From the cell containing the given text, extract its center point as [x, y] coordinate. 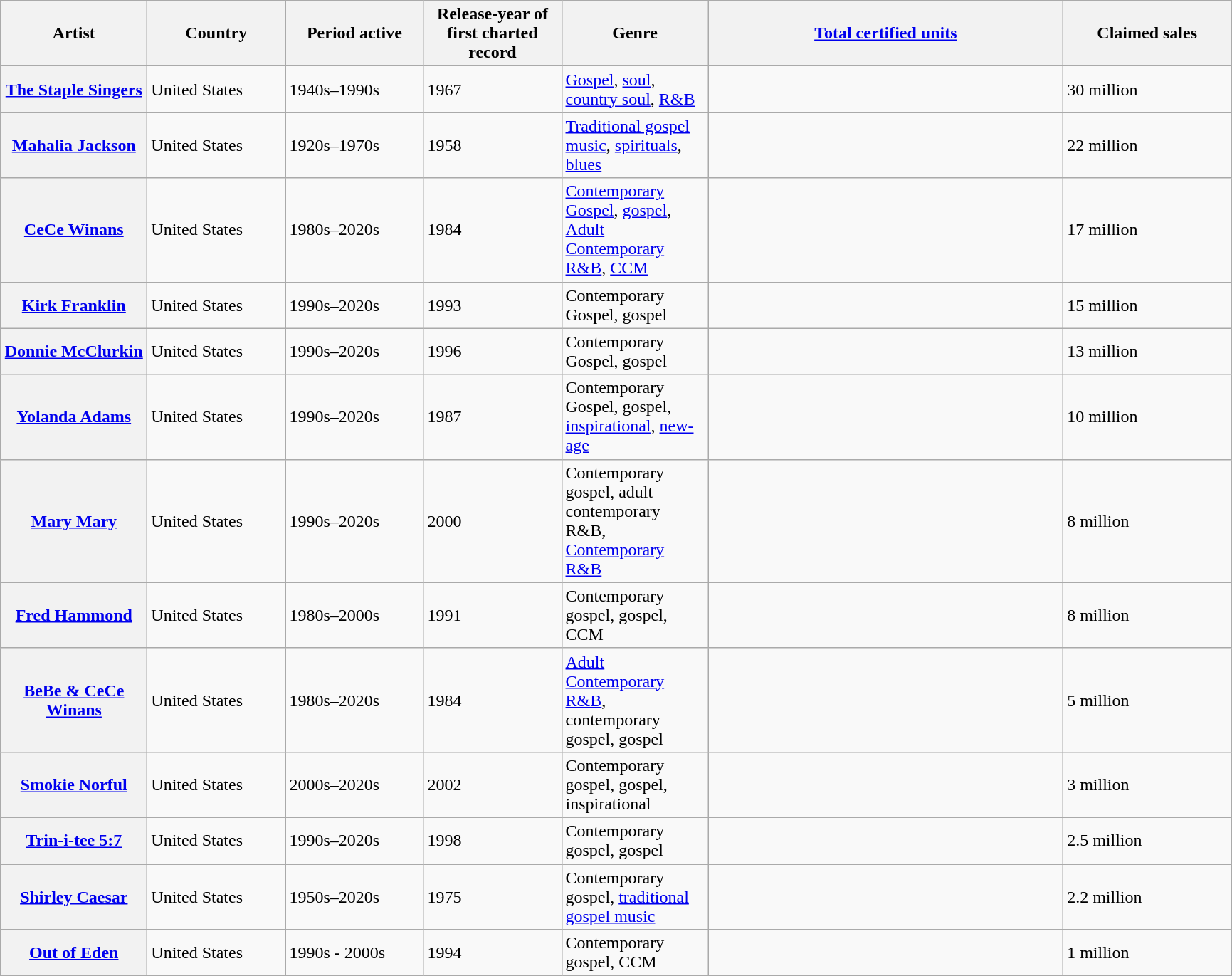
Contemporary gospel, gospel [635, 840]
1991 [493, 615]
Yolanda Adams [74, 417]
1950s–2020s [354, 897]
Artist [74, 33]
Traditional gospel music, spirituals, blues [635, 145]
Contemporary gospel, gospel, CCM [635, 615]
1996 [493, 352]
1994 [493, 953]
10 million [1147, 417]
Smokie Norful [74, 785]
Mary Mary [74, 521]
13 million [1147, 352]
2000 [493, 521]
Out of Eden [74, 953]
Contemporary gospel, gospel, inspirational [635, 785]
1 million [1147, 953]
Kirk Franklin [74, 305]
1987 [493, 417]
1993 [493, 305]
1967 [493, 90]
Adult Contemporary R&B, contemporary gospel, gospel [635, 700]
Claimed sales [1147, 33]
3 million [1147, 785]
Release-year of first charted record [493, 33]
1975 [493, 897]
Contemporary gospel, traditional gospel music [635, 897]
Donnie McClurkin [74, 352]
Contemporary Gospel, gospel, Adult Contemporary R&B, CCM [635, 230]
Shirley Caesar [74, 897]
2002 [493, 785]
17 million [1147, 230]
Contemporary gospel, CCM [635, 953]
Contemporary Gospel, gospel, inspirational, new-age [635, 417]
1940s–1990s [354, 90]
BeBe & CeCe Winans [74, 700]
2.2 million [1147, 897]
2000s–2020s [354, 785]
Fred Hammond [74, 615]
15 million [1147, 305]
Genre [635, 33]
Gospel, soul, country soul, R&B [635, 90]
2.5 million [1147, 840]
22 million [1147, 145]
1990s - 2000s [354, 953]
1998 [493, 840]
1980s–2000s [354, 615]
30 million [1147, 90]
Trin-i-tee 5:7 [74, 840]
CeCe Winans [74, 230]
Total certified units [885, 33]
1958 [493, 145]
The Staple Singers [74, 90]
5 million [1147, 700]
Country [216, 33]
1920s–1970s [354, 145]
Contemporary gospel, adult contemporary R&B, Contemporary R&B [635, 521]
Mahalia Jackson [74, 145]
Period active [354, 33]
